Pinpoint the cell where the given text exists, returning its (X, Y) midpoint coordinate. 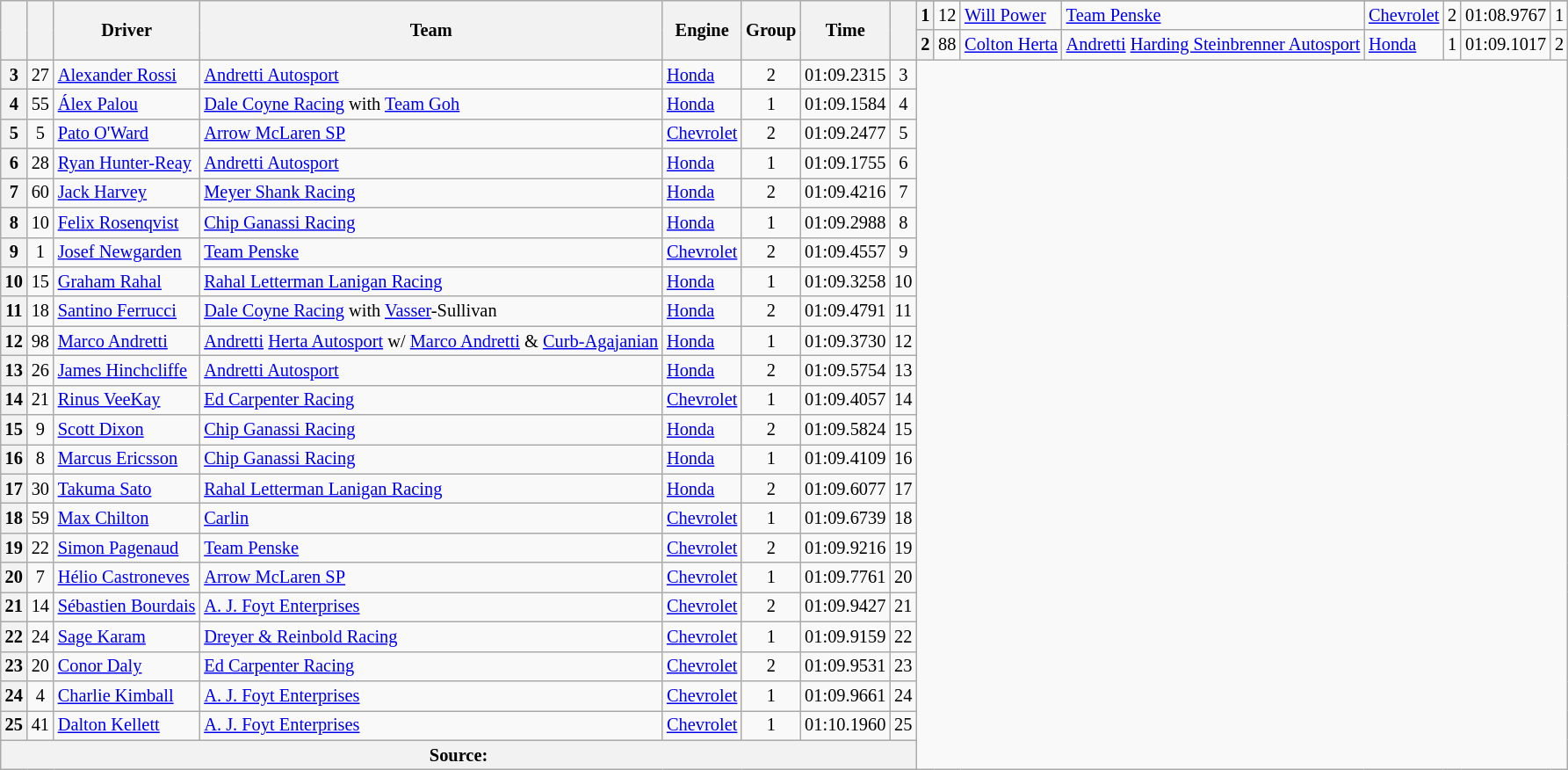
Takuma Sato (126, 489)
Hélio Castroneves (126, 577)
Ryan Hunter-Reay (126, 163)
Andretti Herta Autosport w/ Marco Andretti & Curb-Agajanian (430, 341)
01:09.9661 (845, 695)
26 (40, 370)
Charlie Kimball (126, 695)
Alexander Rossi (126, 75)
01:09.2988 (845, 222)
01:09.4109 (845, 459)
01:09.3730 (845, 341)
60 (40, 192)
28 (40, 163)
30 (40, 489)
01:09.2477 (845, 134)
01:09.1755 (845, 163)
01:09.6739 (845, 518)
Álex Palou (126, 104)
Dale Coyne Racing with Vasser-Sullivan (430, 311)
Driver (126, 30)
98 (40, 341)
Santino Ferrucci (126, 311)
Sage Karam (126, 636)
Andretti Harding Steinbrenner Autosport (1213, 45)
01:09.4791 (845, 311)
Will Power (1011, 15)
01:09.1584 (845, 104)
01:09.9531 (845, 666)
Marco Andretti (126, 341)
55 (40, 104)
01:09.4216 (845, 192)
James Hinchcliffe (126, 370)
Source: (459, 755)
01:09.2315 (845, 75)
01:08.9767 (1506, 15)
Jack Harvey (126, 192)
41 (40, 725)
Meyer Shank Racing (430, 192)
Felix Rosenqvist (126, 222)
Engine (702, 30)
27 (40, 75)
Group (771, 30)
Colton Herta (1011, 45)
01:10.1960 (845, 725)
01:09.6077 (845, 489)
Josef Newgarden (126, 252)
Rinus VeeKay (126, 400)
59 (40, 518)
88 (947, 45)
Time (845, 30)
Dreyer & Reinbold Racing (430, 636)
01:09.4057 (845, 400)
Conor Daly (126, 666)
Graham Rahal (126, 281)
Pato O'Ward (126, 134)
01:09.5824 (845, 430)
Dale Coyne Racing with Team Goh (430, 104)
01:09.7761 (845, 577)
01:09.1017 (1506, 45)
Carlin (430, 518)
Scott Dixon (126, 430)
Team (430, 30)
Dalton Kellett (126, 725)
01:09.9216 (845, 548)
01:09.4557 (845, 252)
01:09.9427 (845, 607)
Sébastien Bourdais (126, 607)
01:09.5754 (845, 370)
Simon Pagenaud (126, 548)
01:09.3258 (845, 281)
01:09.9159 (845, 636)
Max Chilton (126, 518)
Marcus Ericsson (126, 459)
